Identify which cell holds the provided text, then report its [X, Y] central coordinate. 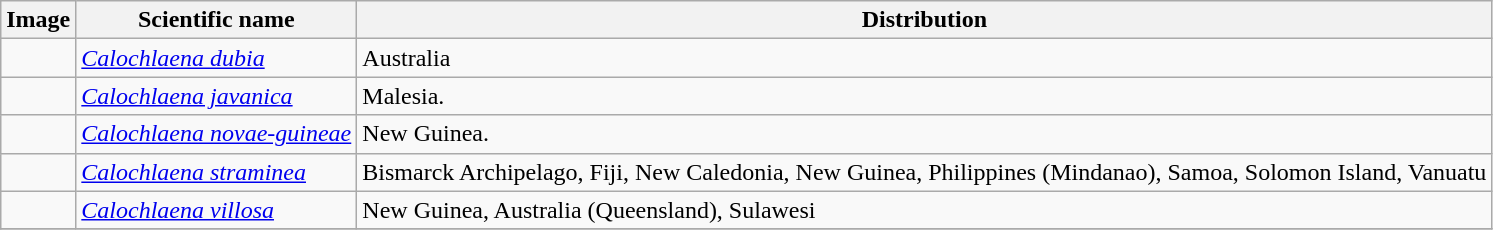
Calochlaena dubia [216, 58]
Calochlaena straminea [216, 172]
Calochlaena villosa [216, 210]
New Guinea. [924, 134]
Scientific name [216, 20]
Distribution [924, 20]
Calochlaena javanica [216, 96]
Bismarck Archipelago, Fiji, New Caledonia, New Guinea, Philippines (Mindanao), Samoa, Solomon Island, Vanuatu [924, 172]
New Guinea, Australia (Queensland), Sulawesi [924, 210]
Australia [924, 58]
Image [38, 20]
Calochlaena novae-guineae [216, 134]
Malesia. [924, 96]
